Return (X, Y) of the center of cell containing provided text 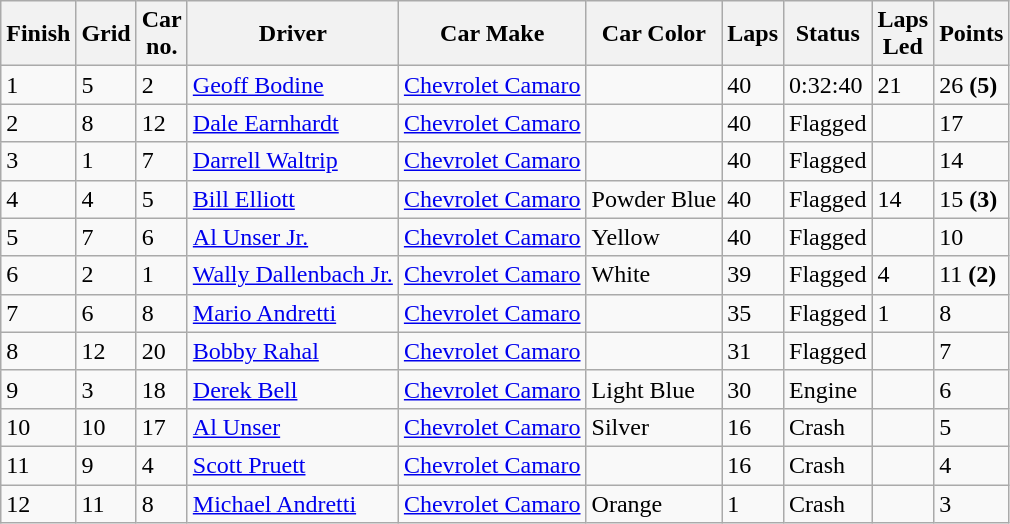
Finish (38, 34)
Wally Dallenbach Jr. (292, 275)
39 (753, 275)
Silver (654, 427)
Al Unser (292, 427)
18 (162, 389)
Car Make (492, 34)
Darrell Waltrip (292, 161)
Michael Andretti (292, 503)
Laps (753, 34)
30 (753, 389)
0:32:40 (828, 85)
Derek Bell (292, 389)
11 (2) (972, 275)
Driver (292, 34)
26 (5) (972, 85)
31 (753, 351)
Scott Pruett (292, 465)
Engine (828, 389)
Car Color (654, 34)
20 (162, 351)
Dale Earnhardt (292, 123)
White (654, 275)
Powder Blue (654, 199)
Grid (106, 34)
Bill Elliott (292, 199)
Geoff Bodine (292, 85)
Yellow (654, 237)
Mario Andretti (292, 313)
35 (753, 313)
LapsLed (903, 34)
Bobby Rahal (292, 351)
Status (828, 34)
Points (972, 34)
21 (903, 85)
15 (3) (972, 199)
Carno. (162, 34)
Al Unser Jr. (292, 237)
Orange (654, 503)
Light Blue (654, 389)
